Find where the given text appears and provide that cell's center as (X, Y) coordinate. 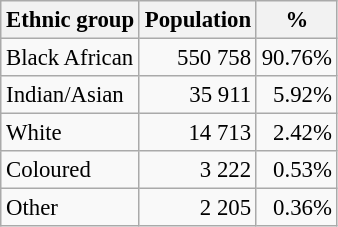
2.42% (296, 133)
Other (70, 208)
90.76% (296, 58)
3 222 (198, 170)
0.36% (296, 208)
Population (198, 20)
0.53% (296, 170)
White (70, 133)
5.92% (296, 95)
550 758 (198, 58)
Black African (70, 58)
Coloured (70, 170)
14 713 (198, 133)
Ethnic group (70, 20)
2 205 (198, 208)
% (296, 20)
Indian/Asian (70, 95)
35 911 (198, 95)
